Return (X, Y) of the center of cell containing provided text 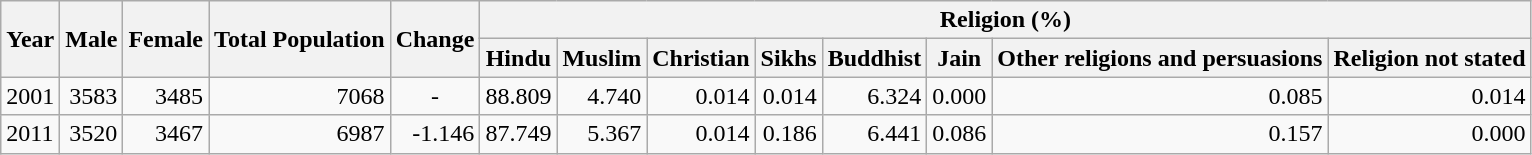
Hindu (518, 58)
Jain (960, 58)
6.441 (874, 134)
5.367 (602, 134)
- (435, 96)
0.157 (1160, 134)
Religion (%) (1006, 20)
Female (166, 39)
3485 (166, 96)
3583 (92, 96)
Year (30, 39)
Sikhs (788, 58)
Change (435, 39)
Christian (701, 58)
3467 (166, 134)
3520 (92, 134)
0.086 (960, 134)
87.749 (518, 134)
0.186 (788, 134)
Religion not stated (1430, 58)
0.085 (1160, 96)
Buddhist (874, 58)
Male (92, 39)
Total Population (300, 39)
7068 (300, 96)
4.740 (602, 96)
Other religions and persuasions (1160, 58)
Muslim (602, 58)
88.809 (518, 96)
-1.146 (435, 134)
6987 (300, 134)
2011 (30, 134)
6.324 (874, 96)
2001 (30, 96)
